Output the [X, Y] coordinate of the center of the cell containing the given text.  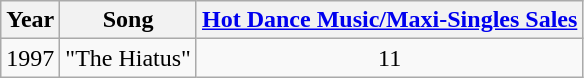
1997 [30, 58]
Hot Dance Music/Maxi-Singles Sales [389, 20]
11 [389, 58]
Year [30, 20]
Song [128, 20]
"The Hiatus" [128, 58]
